From the cell containing the given text, extract its center point as [X, Y] coordinate. 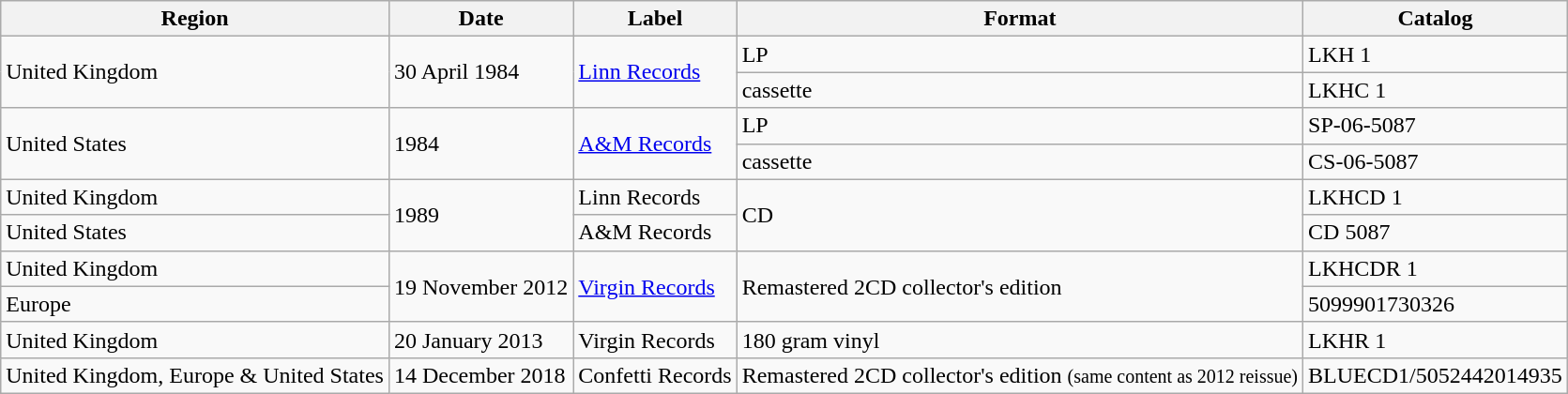
Europe [195, 304]
BLUECD1/5052442014935 [1436, 375]
Catalog [1436, 19]
1989 [480, 215]
1984 [480, 144]
Remastered 2CD collector's edition [1019, 286]
5099901730326 [1436, 304]
LKHCDR 1 [1436, 268]
LKH 1 [1436, 54]
CS-06-5087 [1436, 161]
180 gram vinyl [1019, 340]
LKHC 1 [1436, 90]
LKHCD 1 [1436, 197]
CD 5087 [1436, 233]
Remastered 2CD collector's edition (same content as 2012 reissue) [1019, 375]
United Kingdom, Europe & United States [195, 375]
Label [655, 19]
Region [195, 19]
20 January 2013 [480, 340]
SP-06-5087 [1436, 126]
19 November 2012 [480, 286]
14 December 2018 [480, 375]
Date [480, 19]
Confetti Records [655, 375]
30 April 1984 [480, 72]
LKHR 1 [1436, 340]
CD [1019, 215]
Format [1019, 19]
